Find where the given text appears and provide that cell's center as (x, y) coordinate. 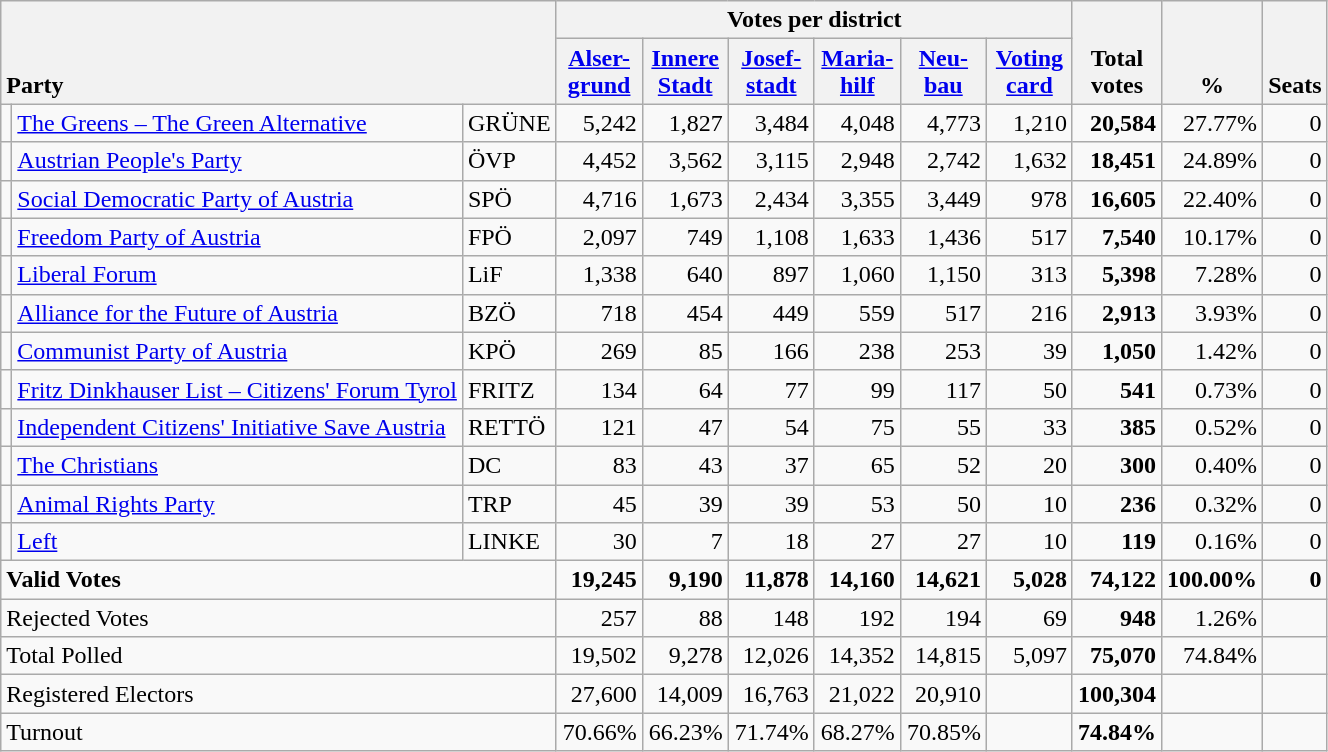
1,436 (943, 237)
134 (599, 389)
Animal Rights Party (238, 503)
3,115 (771, 161)
69 (1029, 618)
FPÖ (509, 237)
43 (685, 465)
148 (771, 618)
100.00% (1212, 580)
4,716 (599, 199)
18,451 (1116, 161)
52 (943, 465)
7 (685, 542)
12,026 (771, 656)
GRÜNE (509, 123)
5,028 (1029, 580)
The Christians (238, 465)
DC (509, 465)
0.40% (1212, 465)
3,355 (857, 199)
18 (771, 542)
559 (857, 313)
54 (771, 427)
1,108 (771, 237)
3,484 (771, 123)
% (1212, 52)
Alliance for the Future of Austria (238, 313)
88 (685, 618)
71.74% (771, 732)
236 (1116, 503)
83 (599, 465)
Votingcard (1029, 72)
385 (1116, 427)
64 (685, 389)
1,210 (1029, 123)
1,060 (857, 275)
454 (685, 313)
Rejected Votes (278, 618)
Liberal Forum (238, 275)
10.17% (1212, 237)
4,773 (943, 123)
20,910 (943, 694)
2,097 (599, 237)
Fritz Dinkhauser List – Citizens' Forum Tyrol (238, 389)
9,278 (685, 656)
65 (857, 465)
5,097 (1029, 656)
1,633 (857, 237)
BZÖ (509, 313)
192 (857, 618)
53 (857, 503)
Josef-stadt (771, 72)
75 (857, 427)
45 (599, 503)
FRITZ (509, 389)
1,673 (685, 199)
7.28% (1212, 275)
16,605 (1116, 199)
948 (1116, 618)
216 (1029, 313)
449 (771, 313)
3,449 (943, 199)
9,190 (685, 580)
1,827 (685, 123)
Austrian People's Party (238, 161)
1,632 (1029, 161)
70.66% (599, 732)
313 (1029, 275)
47 (685, 427)
2,913 (1116, 313)
68.27% (857, 732)
166 (771, 351)
2,742 (943, 161)
1.26% (1212, 618)
238 (857, 351)
3,562 (685, 161)
85 (685, 351)
37 (771, 465)
22.40% (1212, 199)
ÖVP (509, 161)
LINKE (509, 542)
LiF (509, 275)
24.89% (1212, 161)
Valid Votes (278, 580)
0.73% (1212, 389)
19,245 (599, 580)
14,160 (857, 580)
66.23% (685, 732)
Communist Party of Austria (238, 351)
19,502 (599, 656)
3.93% (1212, 313)
KPÖ (509, 351)
4,048 (857, 123)
74,122 (1116, 580)
16,763 (771, 694)
121 (599, 427)
5,398 (1116, 275)
541 (1116, 389)
194 (943, 618)
718 (599, 313)
27.77% (1212, 123)
30 (599, 542)
33 (1029, 427)
77 (771, 389)
749 (685, 237)
70.85% (943, 732)
5,242 (599, 123)
2,434 (771, 199)
0.32% (1212, 503)
7,540 (1116, 237)
Totalvotes (1116, 52)
Left (238, 542)
253 (943, 351)
SPÖ (509, 199)
Total Polled (278, 656)
Independent Citizens' Initiative Save Austria (238, 427)
20,584 (1116, 123)
1,150 (943, 275)
75,070 (1116, 656)
99 (857, 389)
14,621 (943, 580)
1,050 (1116, 351)
0.52% (1212, 427)
Seats (1295, 52)
The Greens – The Green Alternative (238, 123)
TRP (509, 503)
2,948 (857, 161)
1,338 (599, 275)
55 (943, 427)
300 (1116, 465)
20 (1029, 465)
RETTÖ (509, 427)
Social Democratic Party of Austria (238, 199)
0.16% (1212, 542)
640 (685, 275)
Party (278, 52)
14,009 (685, 694)
117 (943, 389)
4,452 (599, 161)
100,304 (1116, 694)
978 (1029, 199)
Alser-grund (599, 72)
11,878 (771, 580)
Maria-hilf (857, 72)
Votes per district (814, 20)
Freedom Party of Austria (238, 237)
1.42% (1212, 351)
897 (771, 275)
21,022 (857, 694)
Turnout (278, 732)
119 (1116, 542)
Neu-bau (943, 72)
14,352 (857, 656)
27,600 (599, 694)
14,815 (943, 656)
257 (599, 618)
Registered Electors (278, 694)
269 (599, 351)
InnereStadt (685, 72)
